Output the (X, Y) coordinate of the center of the cell containing the given text.  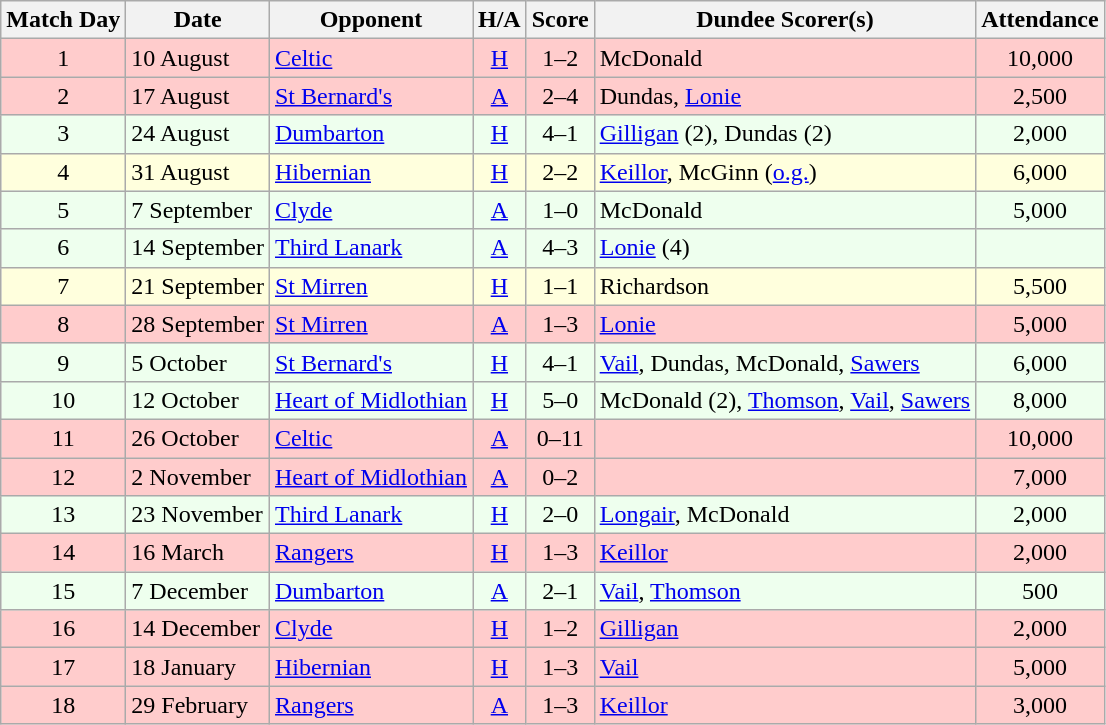
29 February (198, 705)
500 (1040, 591)
Score (560, 20)
Match Day (64, 20)
Lonie (4) (785, 248)
5 (64, 210)
24 August (198, 134)
2 (64, 96)
Gilligan (2), Dundas (2) (785, 134)
4–3 (560, 248)
H/A (499, 20)
12 (64, 477)
14 December (198, 629)
3 (64, 134)
14 (64, 553)
2–4 (560, 96)
7,000 (1040, 477)
Gilligan (785, 629)
2,500 (1040, 96)
3,000 (1040, 705)
McDonald (2), Thomson, Vail, Sawers (785, 400)
1–1 (560, 286)
Keillor, McGinn (o.g.) (785, 172)
Dundee Scorer(s) (785, 20)
2–1 (560, 591)
Attendance (1040, 20)
23 November (198, 515)
10 August (198, 58)
1–0 (560, 210)
Vail (785, 667)
8 (64, 324)
2 November (198, 477)
7 December (198, 591)
17 (64, 667)
9 (64, 362)
2–0 (560, 515)
14 September (198, 248)
16 (64, 629)
Vail, Thomson (785, 591)
5 October (198, 362)
5–0 (560, 400)
Longair, McDonald (785, 515)
Dundas, Lonie (785, 96)
12 October (198, 400)
0–11 (560, 438)
Vail, Dundas, McDonald, Sawers (785, 362)
18 January (198, 667)
Richardson (785, 286)
2–2 (560, 172)
0–2 (560, 477)
26 October (198, 438)
31 August (198, 172)
11 (64, 438)
Opponent (370, 20)
17 August (198, 96)
7 (64, 286)
8,000 (1040, 400)
15 (64, 591)
28 September (198, 324)
4 (64, 172)
5,500 (1040, 286)
18 (64, 705)
Lonie (785, 324)
6 (64, 248)
Date (198, 20)
16 March (198, 553)
1 (64, 58)
21 September (198, 286)
13 (64, 515)
7 September (198, 210)
10 (64, 400)
